Search for the cell housing the specified text and yield its (x, y) center coordinate. 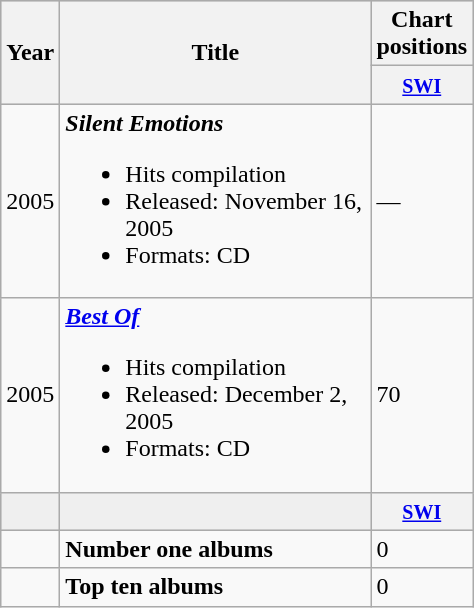
Best OfHits compilationReleased: December 2, 2005Formats: CD (216, 395)
70 (422, 395)
Silent EmotionsHits compilationReleased: November 16, 2005Formats: CD (216, 201)
Title (216, 52)
Number one albums (216, 549)
Year (30, 52)
Chart positions (422, 34)
Top ten albums (216, 587)
— (422, 201)
